Output the [X, Y] coordinate of the center of the cell containing the given text.  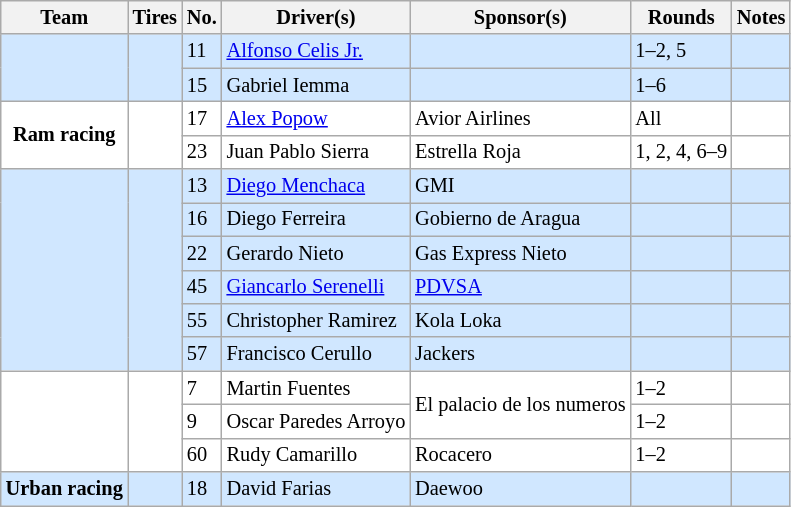
No. [202, 17]
55 [202, 320]
1–6 [680, 85]
23 [202, 152]
18 [202, 489]
Gabriel Iemma [316, 85]
1–2, 5 [680, 51]
Giancarlo Serenelli [316, 287]
13 [202, 186]
57 [202, 354]
Avior Airlines [520, 118]
Alfonso Celis Jr. [316, 51]
David Farias [316, 489]
GMI [520, 186]
Tires [155, 17]
Christopher Ramirez [316, 320]
Martin Fuentes [316, 388]
60 [202, 455]
15 [202, 85]
All [680, 118]
Gobierno de Aragua [520, 219]
Team [64, 17]
45 [202, 287]
Estrella Roja [520, 152]
Diego Menchaca [316, 186]
Alex Popow [316, 118]
Rudy Camarillo [316, 455]
Gas Express Nieto [520, 253]
Urban racing [64, 489]
Francisco Cerullo [316, 354]
Daewoo [520, 489]
El palacio de los numeros [520, 404]
Ram racing [64, 134]
9 [202, 421]
Kola Loka [520, 320]
PDVSA [520, 287]
17 [202, 118]
Diego Ferreira [316, 219]
Driver(s) [316, 17]
Jackers [520, 354]
Sponsor(s) [520, 17]
Notes [761, 17]
16 [202, 219]
Juan Pablo Sierra [316, 152]
Oscar Paredes Arroyo [316, 421]
7 [202, 388]
Rounds [680, 17]
Rocacero [520, 455]
1, 2, 4, 6–9 [680, 152]
Gerardo Nieto [316, 253]
11 [202, 51]
22 [202, 253]
